From the cell containing the given text, extract its center point as [X, Y] coordinate. 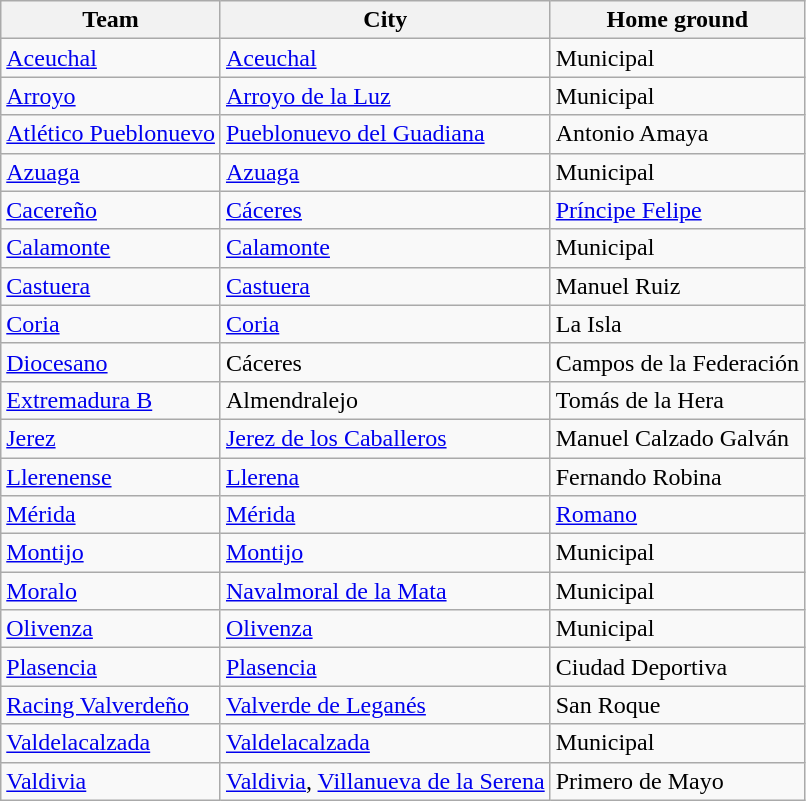
Arroyo de la Luz [385, 96]
Llerenense [111, 477]
Valdivia [111, 781]
Arroyo [111, 96]
Extremadura B [111, 400]
Diocesano [111, 362]
Navalmoral de la Mata [385, 591]
Almendralejo [385, 400]
Primero de Mayo [677, 781]
Pueblonuevo del Guadiana [385, 134]
Cacereño [111, 210]
La Isla [677, 324]
Fernando Robina [677, 477]
Manuel Calzado Galván [677, 438]
City [385, 20]
Tomás de la Hera [677, 400]
Príncipe Felipe [677, 210]
Antonio Amaya [677, 134]
Racing Valverdeño [111, 705]
Manuel Ruiz [677, 286]
Romano [677, 515]
Jerez [111, 438]
Home ground [677, 20]
Llerena [385, 477]
Ciudad Deportiva [677, 667]
Atlético Pueblonuevo [111, 134]
San Roque [677, 705]
Jerez de los Caballeros [385, 438]
Moralo [111, 591]
Valdivia, Villanueva de la Serena [385, 781]
Valverde de Leganés [385, 705]
Campos de la Federación [677, 362]
Team [111, 20]
